Identify which cell holds the provided text, then report its [x, y] central coordinate. 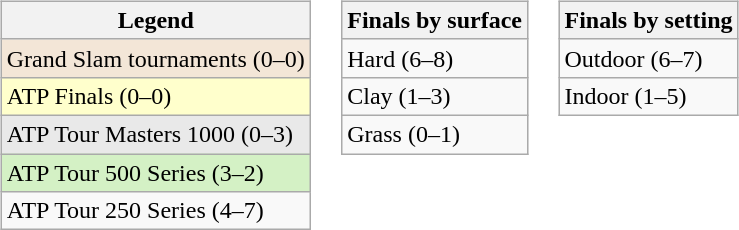
Grass (0–1) [435, 134]
Finals by surface [435, 20]
ATP Finals (0–0) [156, 96]
Legend [156, 20]
ATP Tour 250 Series (4–7) [156, 211]
Outdoor (6–7) [648, 58]
Clay (1–3) [435, 96]
Grand Slam tournaments (0–0) [156, 58]
ATP Tour 500 Series (3–2) [156, 173]
Finals by setting [648, 20]
ATP Tour Masters 1000 (0–3) [156, 134]
Hard (6–8) [435, 58]
Indoor (1–5) [648, 96]
